From the cell containing the given text, extract its center point as [X, Y] coordinate. 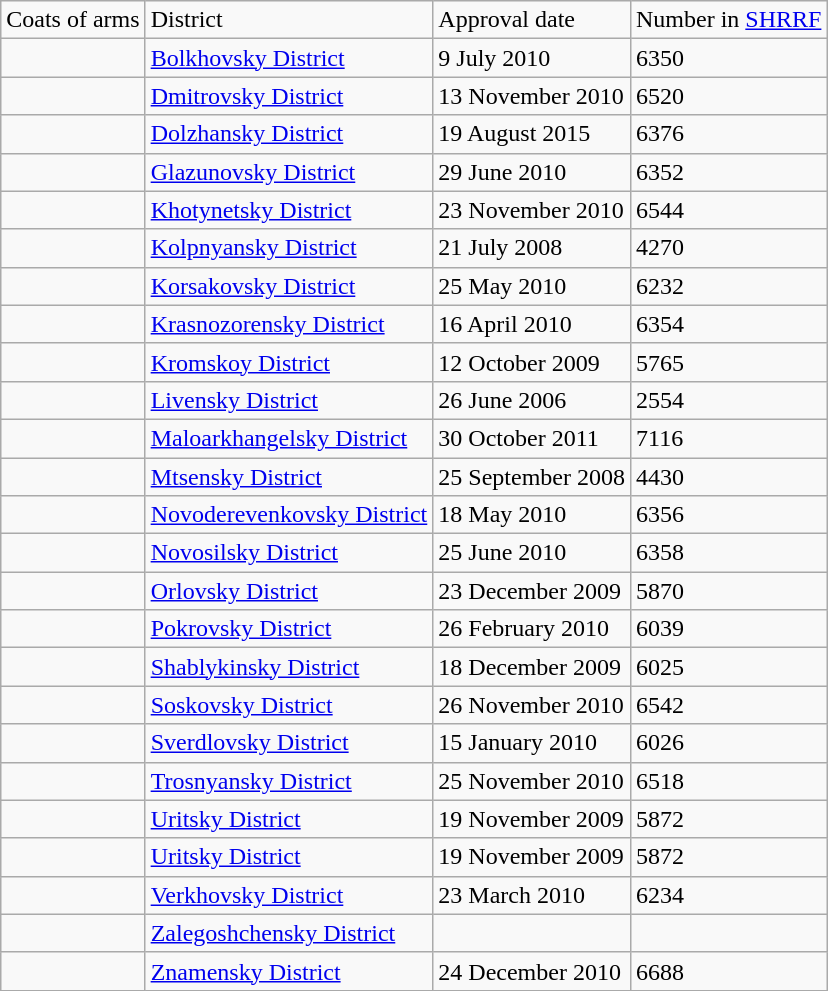
6520 [728, 96]
19 August 2015 [532, 134]
23 March 2010 [532, 895]
6542 [728, 705]
6356 [728, 515]
Novosilsky District [289, 553]
23 December 2009 [532, 591]
2554 [728, 400]
6039 [728, 629]
Kromskoy District [289, 362]
4430 [728, 477]
6688 [728, 971]
4270 [728, 248]
Trosnyansky District [289, 781]
Pokrovsky District [289, 629]
12 October 2009 [532, 362]
Number in SHRRF [728, 20]
Glazunovsky District [289, 172]
Korsakovsky District [289, 286]
5765 [728, 362]
Zalegoshchensky District [289, 933]
6352 [728, 172]
Coats of arms [73, 20]
Znamensky District [289, 971]
Bolkhovsky District [289, 58]
25 May 2010 [532, 286]
13 November 2010 [532, 96]
29 June 2010 [532, 172]
26 February 2010 [532, 629]
21 July 2008 [532, 248]
Novoderevenkovsky District [289, 515]
26 November 2010 [532, 705]
Mtsensky District [289, 477]
Shablykinsky District [289, 667]
6234 [728, 895]
6376 [728, 134]
Livensky District [289, 400]
Orlovsky District [289, 591]
6358 [728, 553]
6025 [728, 667]
25 September 2008 [532, 477]
6232 [728, 286]
Kolpnyansky District [289, 248]
25 November 2010 [532, 781]
6026 [728, 743]
6518 [728, 781]
6350 [728, 58]
Soskovsky District [289, 705]
Approval date [532, 20]
Dolzhansky District [289, 134]
6544 [728, 210]
26 June 2006 [532, 400]
Khotynetsky District [289, 210]
5870 [728, 591]
23 November 2010 [532, 210]
District [289, 20]
15 January 2010 [532, 743]
Verkhovsky District [289, 895]
16 April 2010 [532, 324]
Dmitrovsky District [289, 96]
9 July 2010 [532, 58]
6354 [728, 324]
7116 [728, 438]
18 May 2010 [532, 515]
18 December 2009 [532, 667]
Krasnozorensky District [289, 324]
Sverdlovsky District [289, 743]
30 October 2011 [532, 438]
25 June 2010 [532, 553]
Maloarkhangelsky District [289, 438]
24 December 2010 [532, 971]
